Return (X, Y) of the center of cell containing provided text 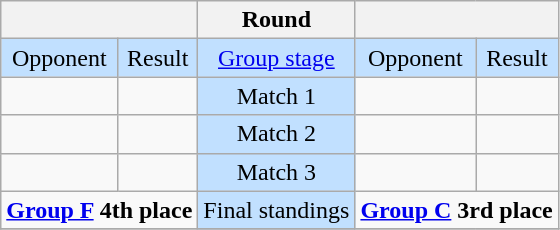
Match 2 (276, 134)
Final standings (276, 210)
Group C 3rd place (456, 210)
Group stage (276, 58)
Match 3 (276, 172)
Round (276, 20)
Match 1 (276, 96)
Group F 4th place (100, 210)
